Locate the cell with the specified text and output its (X, Y) center coordinate. 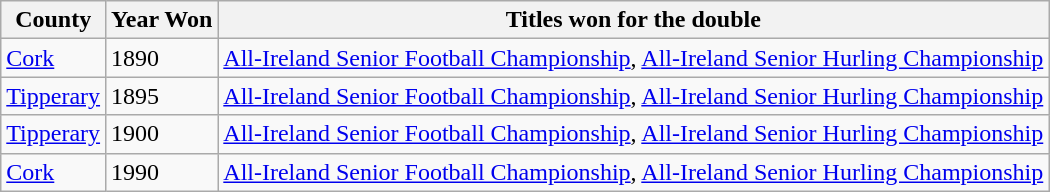
Titles won for the double (634, 20)
County (54, 20)
1900 (162, 134)
Year Won (162, 20)
1990 (162, 172)
1890 (162, 58)
1895 (162, 96)
